Locate the cell with the specified text and output its (x, y) center coordinate. 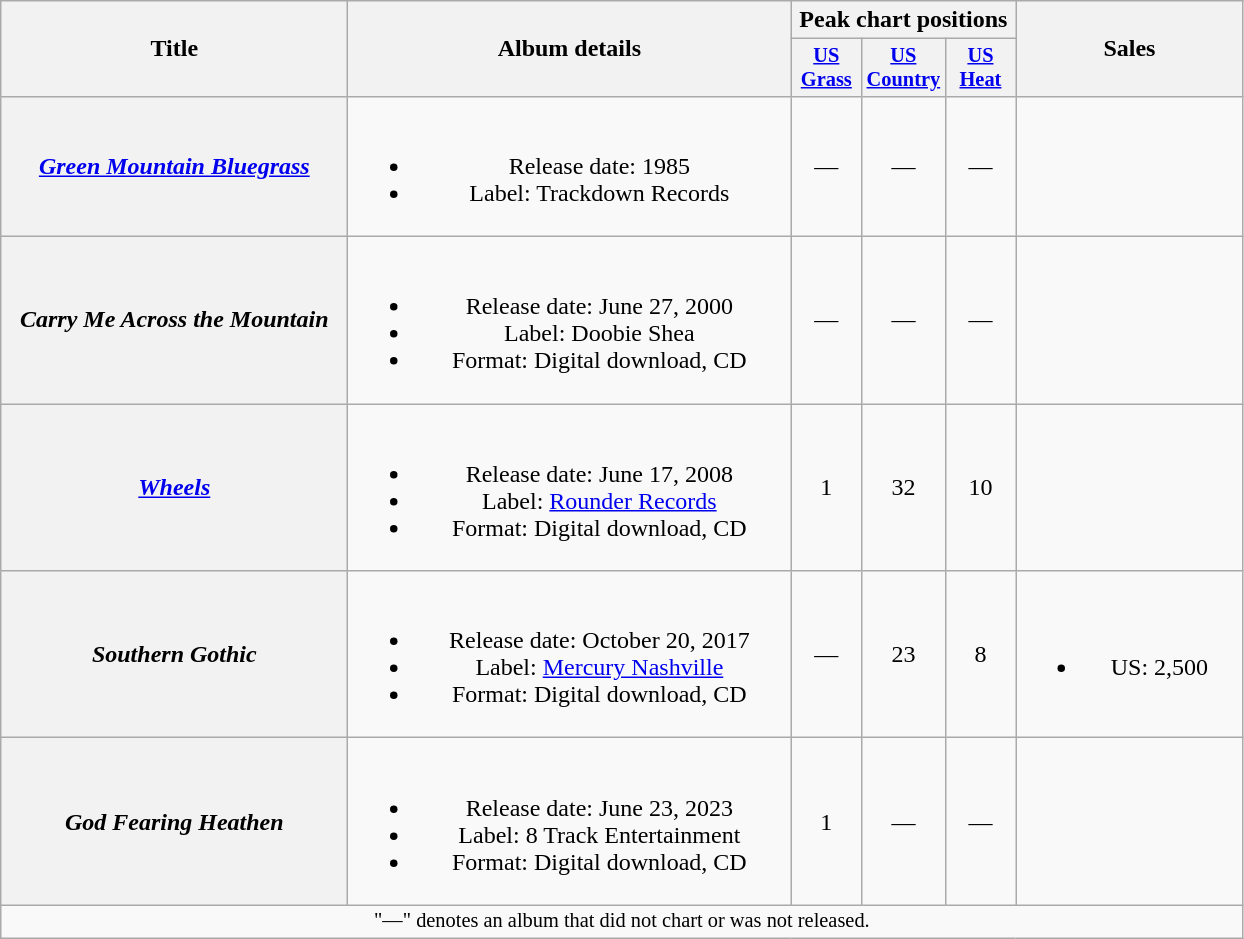
Carry Me Across the Mountain (174, 320)
Sales (1130, 49)
Peak chart positions (904, 20)
Release date: June 23, 2023Label: 8 Track EntertainmentFormat: Digital download, CD (570, 822)
Album details (570, 49)
US: 2,500 (1130, 654)
10 (980, 488)
Release date: 1985Label: Trackdown Records (570, 166)
God Fearing Heathen (174, 822)
Release date: June 17, 2008Label: Rounder RecordsFormat: Digital download, CD (570, 488)
8 (980, 654)
Wheels (174, 488)
US Grass (826, 68)
Title (174, 49)
Southern Gothic (174, 654)
23 (904, 654)
Release date: October 20, 2017Label: Mercury NashvilleFormat: Digital download, CD (570, 654)
USHeat (980, 68)
Release date: June 27, 2000Label: Doobie SheaFormat: Digital download, CD (570, 320)
32 (904, 488)
Green Mountain Bluegrass (174, 166)
"—" denotes an album that did not chart or was not released. (622, 922)
US Country (904, 68)
